Find where the given text appears and provide that cell's center as (X, Y) coordinate. 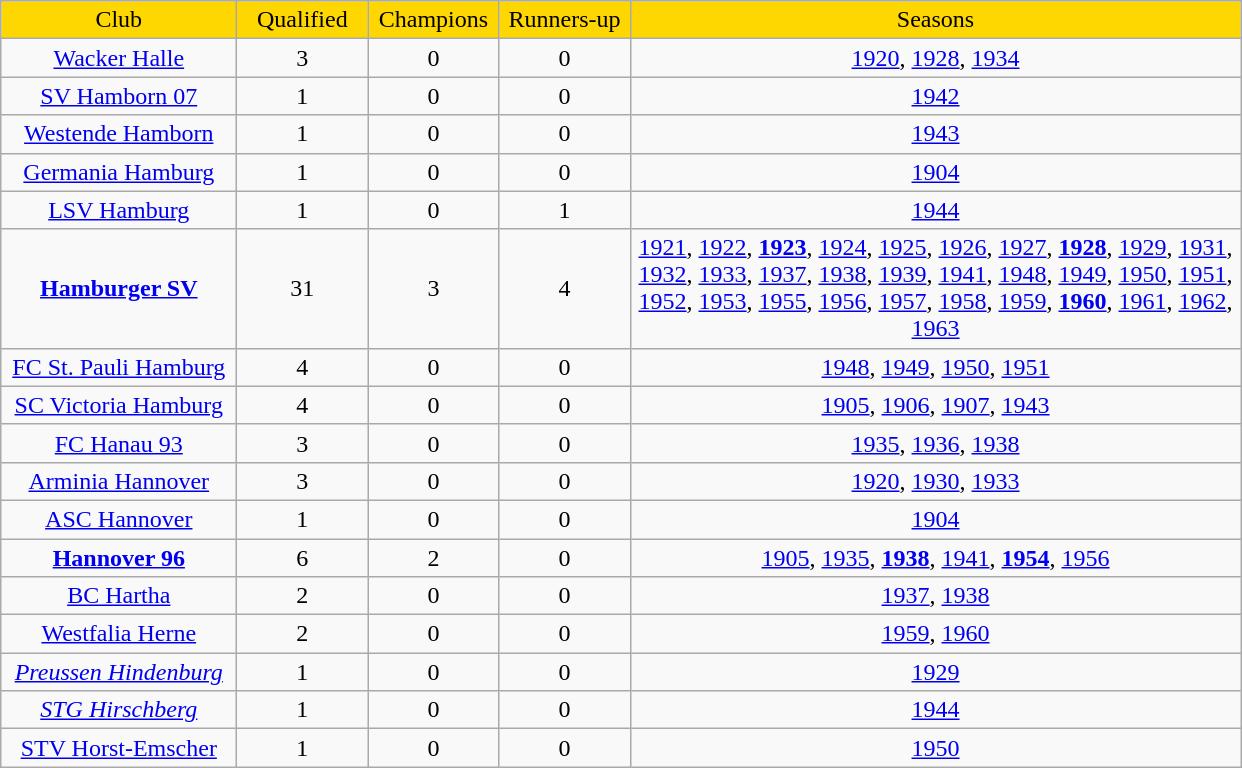
1935, 1936, 1938 (936, 443)
1948, 1949, 1950, 1951 (936, 367)
Westende Hamborn (119, 134)
Germania Hamburg (119, 172)
STG Hirschberg (119, 710)
1905, 1935, 1938, 1941, 1954, 1956 (936, 557)
SC Victoria Hamburg (119, 405)
Champions (434, 20)
STV Horst-Emscher (119, 748)
Arminia Hannover (119, 481)
Westfalia Herne (119, 634)
31 (302, 288)
Hannover 96 (119, 557)
1905, 1906, 1907, 1943 (936, 405)
Runners-up (564, 20)
1943 (936, 134)
1929 (936, 672)
Club (119, 20)
ASC Hannover (119, 519)
FC Hanau 93 (119, 443)
1920, 1928, 1934 (936, 58)
1937, 1938 (936, 596)
1942 (936, 96)
LSV Hamburg (119, 210)
BC Hartha (119, 596)
Qualified (302, 20)
1920, 1930, 1933 (936, 481)
1950 (936, 748)
FC St. Pauli Hamburg (119, 367)
Preussen Hindenburg (119, 672)
Wacker Halle (119, 58)
Seasons (936, 20)
1959, 1960 (936, 634)
Hamburger SV (119, 288)
6 (302, 557)
SV Hamborn 07 (119, 96)
